Scan for the cell matching the given text and deliver its [X, Y] coordinate at center. 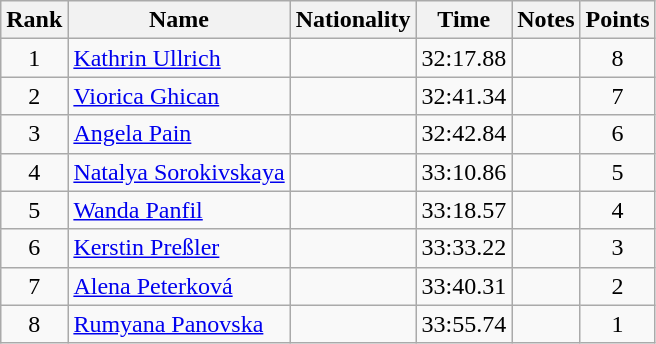
33:33.22 [464, 248]
Angela Pain [179, 134]
Rank [34, 20]
Points [618, 20]
Wanda Panfil [179, 210]
32:17.88 [464, 58]
Kathrin Ullrich [179, 58]
32:41.34 [464, 96]
Kerstin Preßler [179, 248]
33:10.86 [464, 172]
Time [464, 20]
33:18.57 [464, 210]
Rumyana Panovska [179, 324]
33:55.74 [464, 324]
33:40.31 [464, 286]
Viorica Ghican [179, 96]
Alena Peterková [179, 286]
32:42.84 [464, 134]
Notes [546, 20]
Natalya Sorokivskaya [179, 172]
Nationality [353, 20]
Name [179, 20]
